Return (X, Y) of the center of cell containing provided text 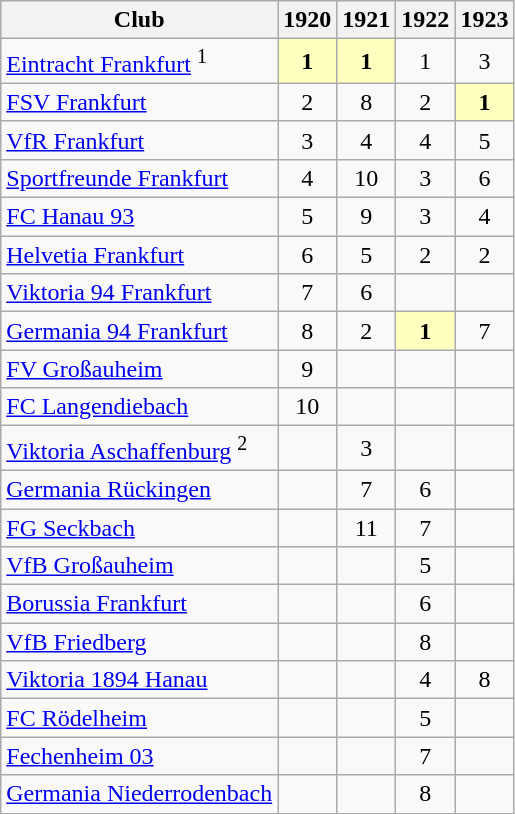
VfB Friedberg (140, 642)
1923 (484, 20)
1921 (366, 20)
VfR Frankfurt (140, 140)
Viktoria 94 Frankfurt (140, 293)
FG Seckbach (140, 528)
Club (140, 20)
Sportfreunde Frankfurt (140, 178)
11 (366, 528)
Viktoria 1894 Hanau (140, 680)
1920 (308, 20)
FC Rödelheim (140, 718)
Germania Niederrodenbach (140, 794)
FC Hanau 93 (140, 217)
Fechenheim 03 (140, 756)
Germania Rückingen (140, 489)
1922 (426, 20)
VfB Großauheim (140, 566)
Germania 94 Frankfurt (140, 331)
Eintracht Frankfurt 1 (140, 62)
Borussia Frankfurt (140, 604)
Viktoria Aschaffenburg 2 (140, 448)
FC Langendiebach (140, 407)
FV Großauheim (140, 369)
FSV Frankfurt (140, 102)
Helvetia Frankfurt (140, 255)
